Pinpoint the cell where the given text exists, returning its [X, Y] midpoint coordinate. 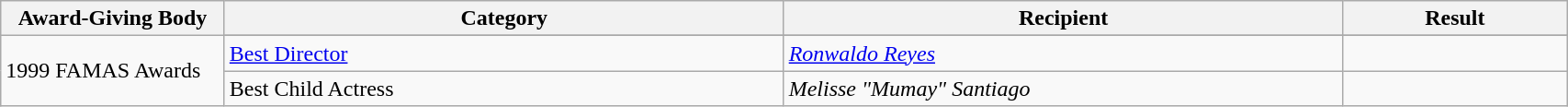
Category [503, 18]
Best Child Actress [503, 89]
1999 FAMAS Awards [113, 71]
Result [1455, 18]
Recipient [1064, 18]
Ronwaldo Reyes [1064, 53]
Melisse "Mumay" Santiago [1064, 89]
Award-Giving Body [113, 18]
Best Director [503, 53]
